Provide the (X, Y) coordinate of the cell's center where the given text is located.  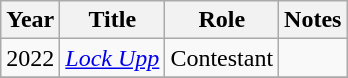
Role (222, 20)
Year (30, 20)
Contestant (222, 58)
Lock Upp (112, 58)
Title (112, 20)
2022 (30, 58)
Notes (313, 20)
